Find where the given text appears and provide that cell's center as [X, Y] coordinate. 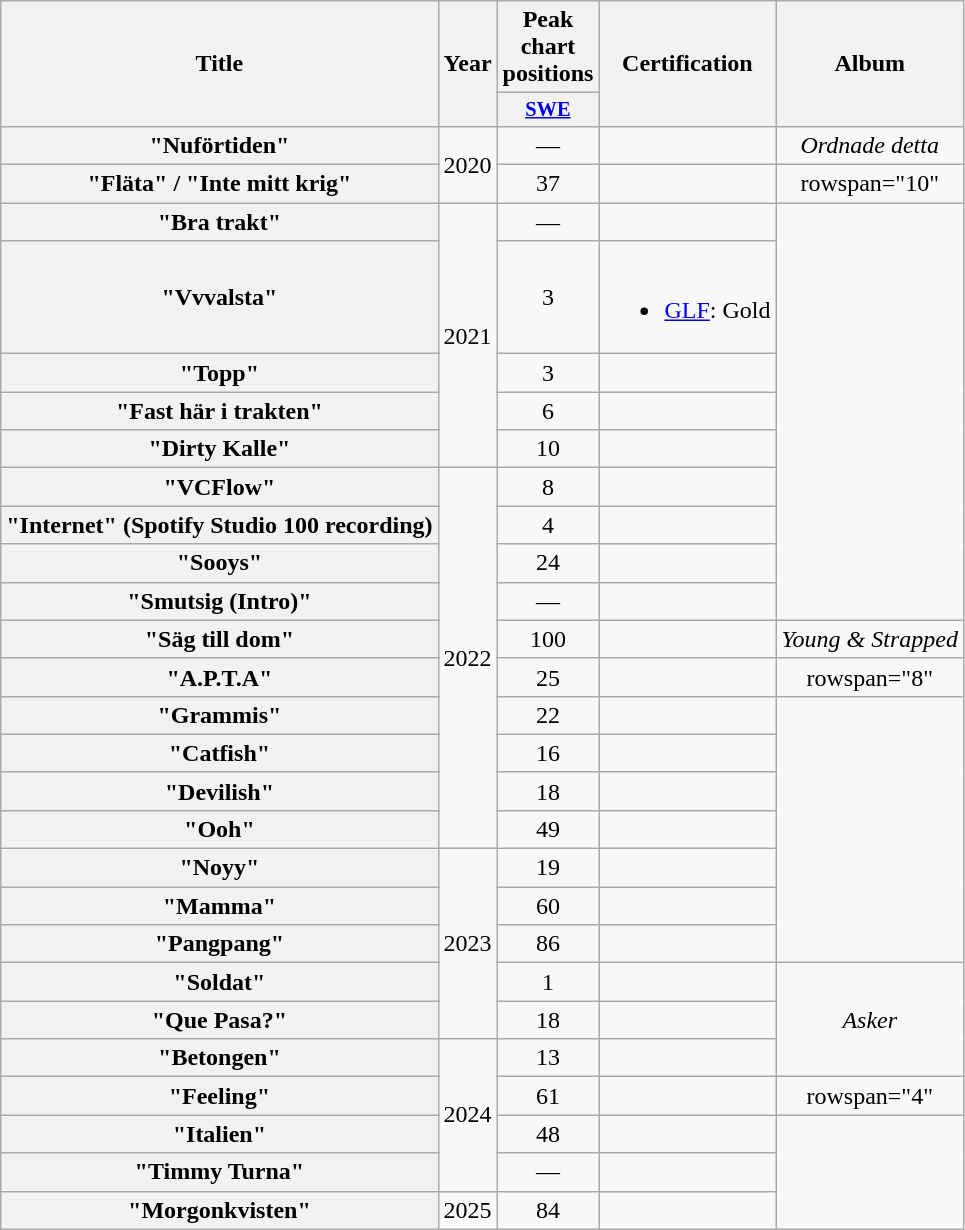
SWE [548, 110]
"Vvvalsta" [220, 298]
"Pangpang" [220, 944]
1 [548, 982]
25 [548, 677]
Title [220, 64]
2023 [468, 944]
2025 [468, 1210]
GLF: Gold [688, 298]
6 [548, 411]
"Betongen" [220, 1058]
37 [548, 184]
rowspan="4" [870, 1096]
"Sooys" [220, 563]
2024 [468, 1115]
Asker [870, 1020]
"Dirty Kalle" [220, 449]
"Nuförtiden" [220, 145]
8 [548, 487]
"Italien" [220, 1134]
61 [548, 1096]
rowspan="8" [870, 677]
2021 [468, 336]
60 [548, 906]
"Fläta" / "Inte mitt krig" [220, 184]
"Topp" [220, 373]
"Catfish" [220, 753]
16 [548, 753]
"Devilish" [220, 791]
"Fast här i trakten" [220, 411]
"Mamma" [220, 906]
Album [870, 64]
Year [468, 64]
84 [548, 1210]
24 [548, 563]
"Noyy" [220, 868]
86 [548, 944]
10 [548, 449]
4 [548, 525]
Young & Strapped [870, 639]
"Ooh" [220, 829]
13 [548, 1058]
"VCFlow" [220, 487]
Peak chart positions [548, 47]
2022 [468, 658]
"A.P.T.A" [220, 677]
"Que Pasa?" [220, 1020]
2020 [468, 164]
Certification [688, 64]
"Säg till dom" [220, 639]
Ordnade detta [870, 145]
"Grammis" [220, 715]
19 [548, 868]
"Morgonkvisten" [220, 1210]
22 [548, 715]
"Smutsig (Intro)" [220, 601]
"Internet" (Spotify Studio 100 recording) [220, 525]
rowspan="10" [870, 184]
"Soldat" [220, 982]
"Bra trakt" [220, 222]
"Timmy Turna" [220, 1172]
100 [548, 639]
"Feeling" [220, 1096]
48 [548, 1134]
49 [548, 829]
